Output the [X, Y] coordinate of the center of the cell containing the given text.  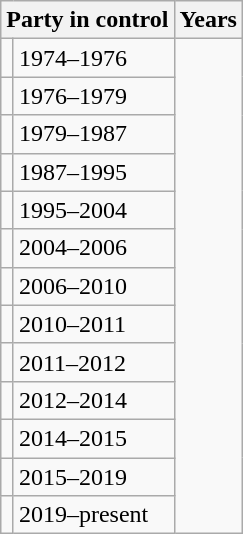
2019–present [94, 515]
2004–2006 [94, 248]
Years [208, 20]
2014–2015 [94, 438]
2012–2014 [94, 400]
Party in control [88, 20]
2015–2019 [94, 477]
2011–2012 [94, 362]
1979–1987 [94, 134]
1976–1979 [94, 96]
2010–2011 [94, 324]
1974–1976 [94, 58]
1987–1995 [94, 172]
2006–2010 [94, 286]
1995–2004 [94, 210]
